Output the [X, Y] coordinate of the center of the cell containing the given text.  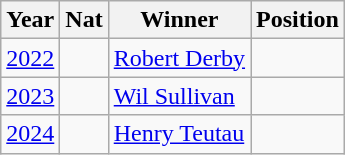
Wil Sullivan [179, 96]
Winner [179, 20]
Robert Derby [179, 58]
Henry Teutau [179, 134]
Year [30, 20]
Position [298, 20]
2023 [30, 96]
2022 [30, 58]
2024 [30, 134]
Nat [84, 20]
